From the cell containing the given text, extract its center point as (X, Y) coordinate. 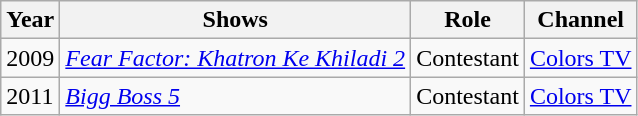
Year (30, 20)
2011 (30, 96)
Fear Factor: Khatron Ke Khiladi 2 (236, 58)
Channel (580, 20)
Bigg Boss 5 (236, 96)
2009 (30, 58)
Role (468, 20)
Shows (236, 20)
